Output the [x, y] coordinate of the center of the cell containing the given text.  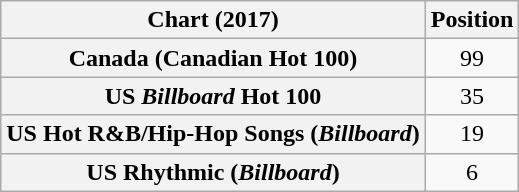
Canada (Canadian Hot 100) [213, 58]
35 [472, 96]
US Rhythmic (Billboard) [213, 172]
US Billboard Hot 100 [213, 96]
6 [472, 172]
Chart (2017) [213, 20]
19 [472, 134]
99 [472, 58]
US Hot R&B/Hip-Hop Songs (Billboard) [213, 134]
Position [472, 20]
